Search for the cell housing the specified text and yield its [X, Y] center coordinate. 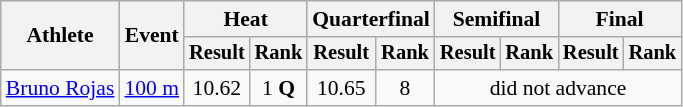
Semifinal [496, 19]
Athlete [60, 36]
did not advance [558, 88]
Final [620, 19]
8 [405, 88]
10.65 [341, 88]
100 m [152, 88]
Event [152, 36]
Quarterfinal [371, 19]
Heat [246, 19]
10.62 [217, 88]
1 Q [279, 88]
Bruno Rojas [60, 88]
